Find where the given text appears and provide that cell's center as (x, y) coordinate. 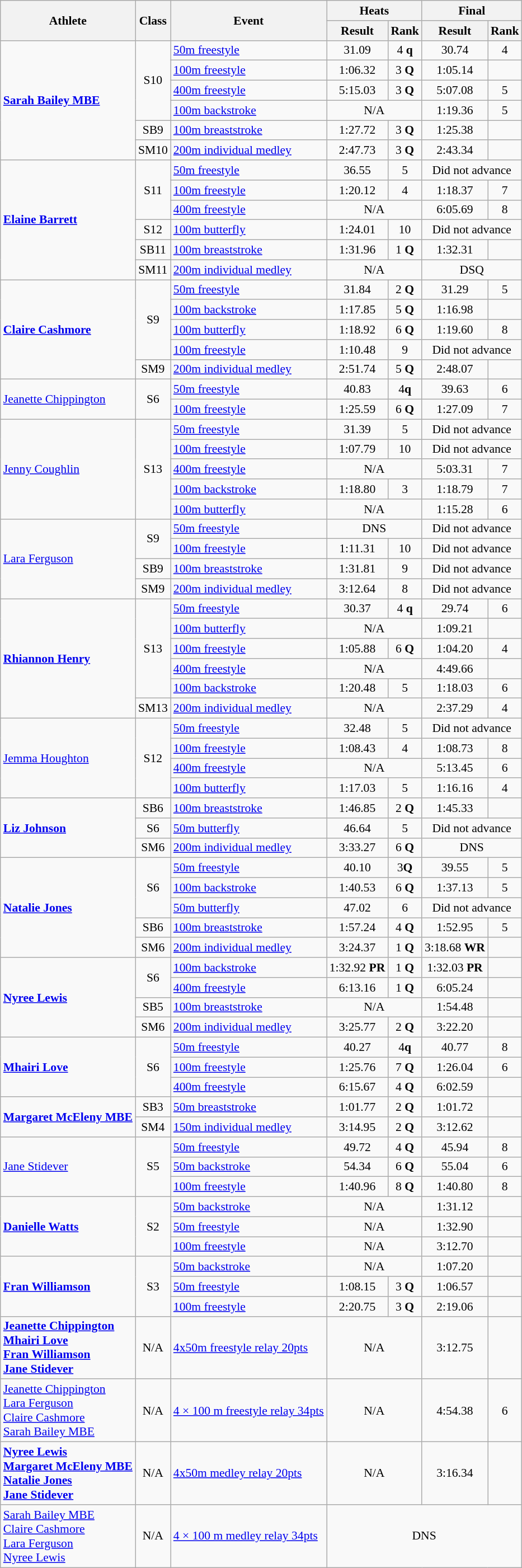
Jemma Houghton (68, 758)
1:04.20 (455, 649)
1:16.16 (455, 788)
1:06.32 (358, 71)
6:15.67 (358, 1087)
3:16.34 (455, 1473)
1:20.12 (358, 190)
Mhairi Love (68, 1068)
Class (153, 20)
3 (405, 489)
SM11 (153, 270)
31.29 (455, 290)
1:07.79 (358, 449)
3:22.20 (455, 1027)
3:33.27 (358, 848)
1:18.03 (455, 688)
Natalie Jones (68, 908)
6:02.59 (455, 1087)
1:52.95 (455, 928)
Lara Ferguson (68, 558)
3:18.68 WR (455, 948)
4x50m freestyle relay 20pts (248, 1348)
1:46.85 (358, 808)
32.48 (358, 729)
SB5 (153, 1007)
30.74 (455, 50)
1:40.80 (455, 1187)
1:32.31 (455, 250)
1:19.60 (455, 330)
SM4 (153, 1127)
1:25.59 (358, 410)
1:26.04 (455, 1067)
40.10 (358, 868)
SB3 (153, 1107)
Sarah Bailey MBE Claire Cashmore Lara Ferguson Nyree Lewis (68, 1536)
1:18.79 (455, 489)
1:45.33 (455, 808)
1:08.73 (455, 748)
7 Q (405, 1067)
49.72 (358, 1147)
39.63 (455, 389)
2:37.29 (455, 708)
S10 (153, 80)
1:40.96 (358, 1187)
3:12.64 (358, 589)
SM10 (153, 151)
40.83 (358, 389)
Event (248, 20)
3:24.37 (358, 948)
54.34 (358, 1167)
2:47.73 (358, 151)
36.55 (358, 170)
1:31.12 (455, 1207)
1:15.28 (455, 509)
4 × 100 m medley relay 34pts (248, 1536)
1:08.43 (358, 748)
Elaine Barrett (68, 220)
2:48.07 (455, 369)
Heats (374, 11)
5:07.08 (455, 91)
3:12.62 (455, 1127)
Final (472, 11)
Rhiannon Henry (68, 659)
Jeanette Chippington Mhairi Love Fran Williamson Jane Stidever (68, 1348)
40.27 (358, 1048)
1:20.48 (358, 688)
1:25.38 (455, 130)
1:32.90 (455, 1227)
Jeanette Chippington (68, 400)
1:27.09 (455, 410)
8 Q (405, 1187)
3Q (405, 868)
6:05.24 (455, 988)
2:19.06 (455, 1307)
Jeanette Chippington Lara Ferguson Claire Cashmore Sarah Bailey MBE (68, 1411)
1:18.80 (358, 489)
1:24.01 (358, 230)
3:12.75 (455, 1348)
46.64 (358, 828)
Claire Cashmore (68, 330)
47.02 (358, 908)
4x50m medley relay 20pts (248, 1473)
1:18.37 (455, 190)
1:54.48 (455, 1007)
Athlete (68, 20)
1:05.14 (455, 71)
3:14.95 (358, 1127)
3:12.70 (455, 1247)
1:17.03 (358, 788)
Jane Stidever (68, 1167)
5:15.03 (358, 91)
1:18.92 (358, 330)
5:03.31 (455, 470)
S11 (153, 190)
Danielle Watts (68, 1227)
Fran Williamson (68, 1287)
Nyree Lewis Margaret McEleny MBE Natalie Jones Jane Stidever (68, 1473)
Liz Johnson (68, 828)
SB11 (153, 250)
4 × 100 m freestyle relay 34pts (248, 1411)
1:17.85 (358, 310)
3:25.77 (358, 1027)
Jenny Coughlin (68, 469)
39.55 (455, 868)
29.74 (455, 609)
30.37 (358, 609)
2:51.74 (358, 369)
50m breaststroke (248, 1107)
5:13.45 (455, 768)
1:27.72 (358, 130)
4:54.38 (455, 1411)
1:10.48 (358, 350)
DSQ (472, 270)
1:32.92 PR (358, 968)
1:40.53 (358, 888)
SM13 (153, 708)
Sarah Bailey MBE (68, 100)
1:07.20 (455, 1267)
40.77 (455, 1048)
1:25.76 (358, 1067)
Nyree Lewis (68, 997)
1:01.77 (358, 1107)
1:09.21 (455, 629)
S5 (153, 1167)
1:31.96 (358, 250)
31.39 (358, 429)
1:37.13 (455, 888)
1:06.57 (455, 1287)
6:05.69 (455, 210)
1:16.98 (455, 310)
1:19.36 (455, 110)
1:32.03 PR (455, 968)
S3 (153, 1287)
S2 (153, 1227)
31.84 (358, 290)
Margaret McEleny MBE (68, 1117)
1:08.15 (358, 1287)
1:31.81 (358, 569)
1:57.24 (358, 928)
1:05.88 (358, 649)
4:49.66 (455, 669)
31.09 (358, 50)
2:20.75 (358, 1307)
1:01.72 (455, 1107)
55.04 (455, 1167)
150m individual medley (248, 1127)
2:43.34 (455, 151)
1:11.31 (358, 549)
45.94 (455, 1147)
6:13.16 (358, 988)
